Locate the cell with the specified text and output its [x, y] center coordinate. 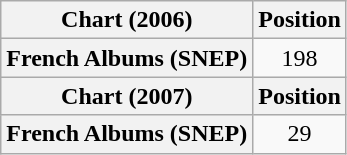
Chart (2006) [127, 20]
29 [300, 134]
Chart (2007) [127, 96]
198 [300, 58]
